Return [X, Y] of the center of cell containing provided text 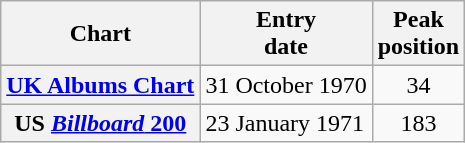
183 [418, 123]
US Billboard 200 [100, 123]
Peakposition [418, 34]
UK Albums Chart [100, 85]
23 January 1971 [286, 123]
34 [418, 85]
Chart [100, 34]
31 October 1970 [286, 85]
Entrydate [286, 34]
